Detect which cell encompasses the target text, then output its (X, Y) center coordinate. 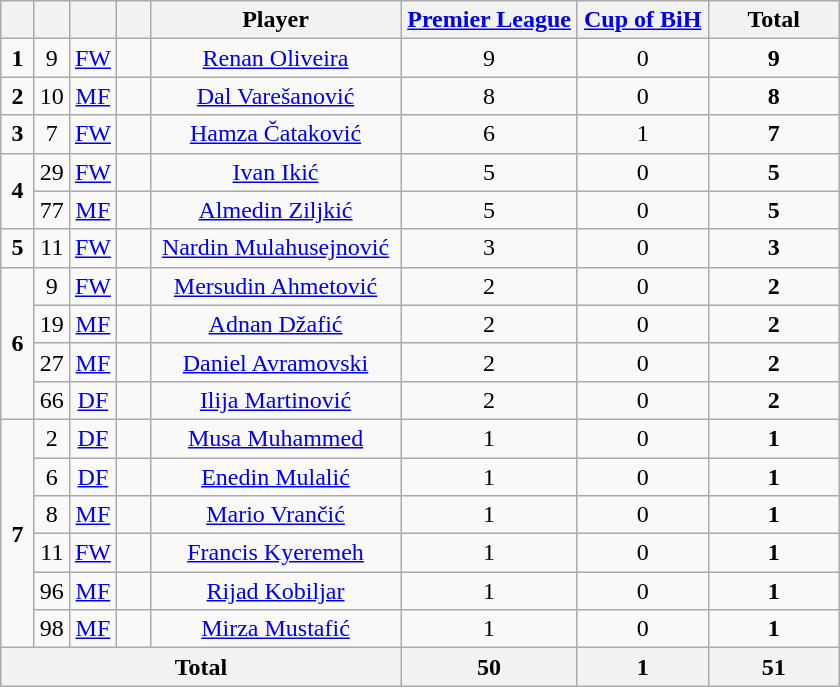
Premier League (489, 20)
50 (489, 667)
Dal Varešanović (276, 96)
66 (52, 400)
Rijad Kobiljar (276, 591)
Enedin Mulalić (276, 477)
19 (52, 324)
Ivan Ikić (276, 172)
Mersudin Ahmetović (276, 286)
Player (276, 20)
Almedin Ziljkić (276, 210)
98 (52, 629)
51 (774, 667)
Nardin Mulahusejnović (276, 248)
Francis Kyeremeh (276, 553)
29 (52, 172)
77 (52, 210)
27 (52, 362)
Mirza Mustafić (276, 629)
10 (52, 96)
96 (52, 591)
Mario Vrančić (276, 515)
Musa Muhammed (276, 438)
Adnan Džafić (276, 324)
Cup of BiH (642, 20)
Hamza Čataković (276, 134)
4 (18, 191)
Ilija Martinović (276, 400)
Renan Oliveira (276, 58)
Daniel Avramovski (276, 362)
